Capture the cell that displays the provided text and extract its [x, y] central coordinate. 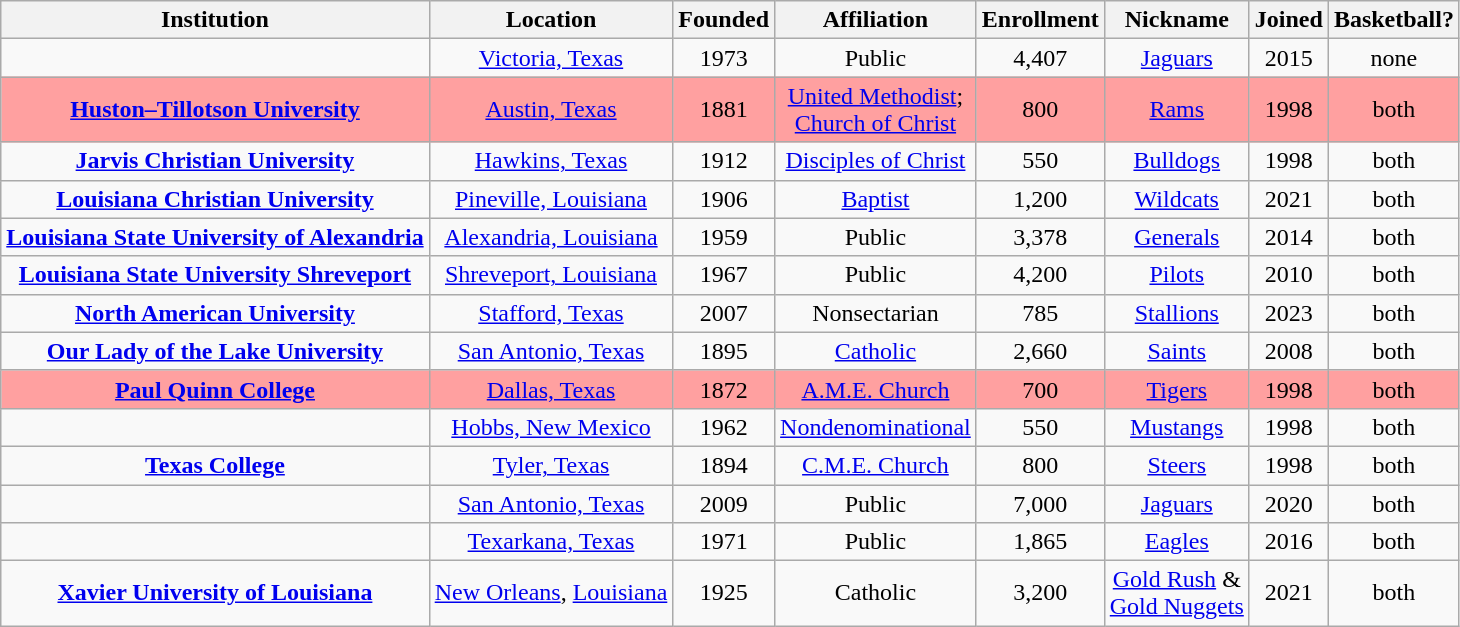
Shreveport, Louisiana [551, 275]
Saints [1176, 351]
4,200 [1040, 275]
Generals [1176, 237]
Nickname [1176, 20]
Gold Rush &Gold Nuggets [1176, 594]
Tyler, Texas [551, 465]
1,865 [1040, 542]
Bulldogs [1176, 161]
C.M.E. Church [876, 465]
North American University [215, 313]
Enrollment [1040, 20]
Pineville, Louisiana [551, 199]
Steers [1176, 465]
2023 [1288, 313]
Wildcats [1176, 199]
1872 [724, 389]
2009 [724, 503]
Nonsectarian [876, 313]
1962 [724, 427]
A.M.E. Church [876, 389]
2008 [1288, 351]
Institution [215, 20]
Hawkins, Texas [551, 161]
Nondenominational [876, 427]
3,378 [1040, 237]
Our Lady of the Lake University [215, 351]
1973 [724, 58]
1895 [724, 351]
Victoria, Texas [551, 58]
Texas College [215, 465]
Baptist [876, 199]
2016 [1288, 542]
Founded [724, 20]
Austin, Texas [551, 110]
Louisiana State University of Alexandria [215, 237]
1925 [724, 594]
1,200 [1040, 199]
Stallions [1176, 313]
2007 [724, 313]
Location [551, 20]
7,000 [1040, 503]
none [1394, 58]
Eagles [1176, 542]
2020 [1288, 503]
Hobbs, New Mexico [551, 427]
Jarvis Christian University [215, 161]
Rams [1176, 110]
Louisiana Christian University [215, 199]
1967 [724, 275]
Tigers [1176, 389]
Affiliation [876, 20]
Stafford, Texas [551, 313]
2014 [1288, 237]
1971 [724, 542]
Xavier University of Louisiana [215, 594]
United Methodist;Church of Christ [876, 110]
Paul Quinn College [215, 389]
Joined [1288, 20]
1906 [724, 199]
1912 [724, 161]
4,407 [1040, 58]
Texarkana, Texas [551, 542]
2,660 [1040, 351]
2010 [1288, 275]
Pilots [1176, 275]
Dallas, Texas [551, 389]
Huston–Tillotson University [215, 110]
1959 [724, 237]
Basketball? [1394, 20]
3,200 [1040, 594]
Louisiana State University Shreveport [215, 275]
New Orleans, Louisiana [551, 594]
1881 [724, 110]
Alexandria, Louisiana [551, 237]
2015 [1288, 58]
Disciples of Christ [876, 161]
785 [1040, 313]
Mustangs [1176, 427]
1894 [724, 465]
700 [1040, 389]
